Return the [X, Y] coordinate for the center point of the cell that contains the specified text.  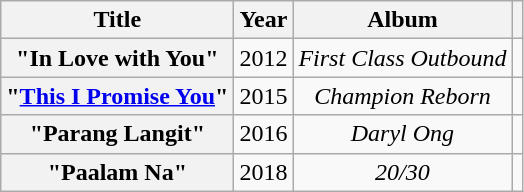
"This I Promise You" [118, 96]
Year [264, 20]
2016 [264, 134]
Champion Reborn [402, 96]
Title [118, 20]
2018 [264, 172]
"Paalam Na" [118, 172]
2012 [264, 58]
First Class Outbound [402, 58]
20/30 [402, 172]
"In Love with You" [118, 58]
Album [402, 20]
2015 [264, 96]
"Parang Langit" [118, 134]
Daryl Ong [402, 134]
